Return (x, y) of the center of cell containing provided text 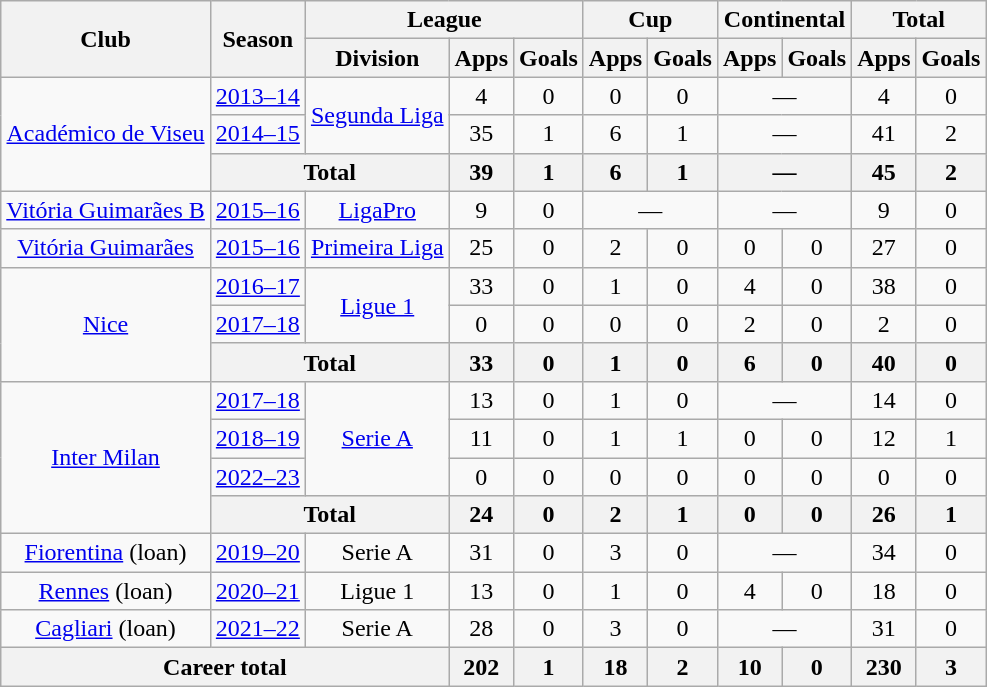
2014–15 (258, 134)
Club (106, 39)
Season (258, 39)
38 (884, 286)
24 (481, 515)
2013–14 (258, 96)
10 (749, 667)
2019–20 (258, 553)
45 (884, 172)
2016–17 (258, 286)
Primeira Liga (377, 248)
2018–19 (258, 438)
Career total (225, 667)
League (444, 20)
35 (481, 134)
41 (884, 134)
14 (884, 400)
Vitória Guimarães B (106, 210)
25 (481, 248)
26 (884, 515)
28 (481, 629)
LigaPro (377, 210)
Division (377, 58)
Cup (650, 20)
2021–22 (258, 629)
Inter Milan (106, 457)
Vitória Guimarães (106, 248)
39 (481, 172)
34 (884, 553)
27 (884, 248)
2022–23 (258, 477)
Fiorentina (loan) (106, 553)
Rennes (loan) (106, 591)
12 (884, 438)
Cagliari (loan) (106, 629)
202 (481, 667)
40 (884, 362)
Continental (784, 20)
Segunda Liga (377, 115)
Académico de Viseu (106, 134)
230 (884, 667)
2020–21 (258, 591)
Nice (106, 324)
11 (481, 438)
